Extract the (X, Y) coordinate from the center of the cell holding the provided text.  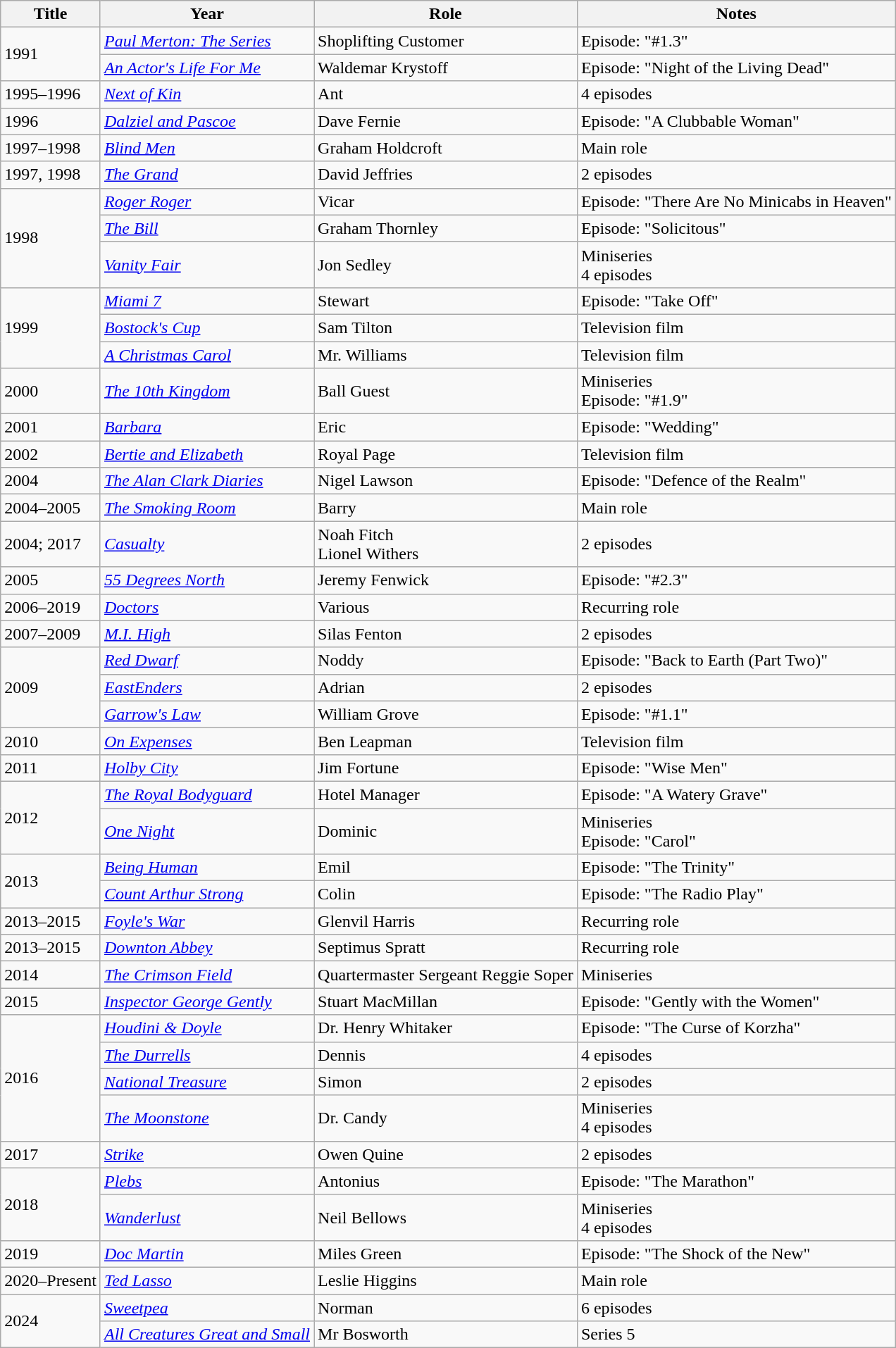
Royal Page (446, 454)
An Actor's Life For Me (207, 68)
2004; 2017 (51, 544)
2004 (51, 481)
Emil (446, 868)
The Durrells (207, 1055)
Next of Kin (207, 94)
Foyle's War (207, 921)
Role (446, 14)
MiniseriesEpisode: "#1.9" (736, 392)
The Alan Clark Diaries (207, 481)
2011 (51, 768)
Dominic (446, 831)
Wanderlust (207, 1217)
The Bill (207, 228)
Septimus Spratt (446, 948)
2015 (51, 1001)
The Grand (207, 175)
2000 (51, 392)
Barbara (207, 428)
1996 (51, 121)
Hotel Manager (446, 794)
Ball Guest (446, 392)
Paul Merton: The Series (207, 41)
1997–1998 (51, 148)
Downton Abbey (207, 948)
2020–Present (51, 1280)
Vicar (446, 201)
Glenvil Harris (446, 921)
Miami 7 (207, 301)
National Treasure (207, 1082)
Episode: "The Trinity" (736, 868)
2002 (51, 454)
Episode: "Night of the Living Dead" (736, 68)
Title (51, 14)
Episode: "A Clubbable Woman" (736, 121)
2016 (51, 1078)
Graham Holdcroft (446, 148)
2017 (51, 1154)
Houdini & Doyle (207, 1028)
The Crimson Field (207, 975)
Jon Sedley (446, 265)
2024 (51, 1321)
David Jeffries (446, 175)
1995–1996 (51, 94)
Colin (446, 894)
Inspector George Gently (207, 1001)
Leslie Higgins (446, 1280)
The Royal Bodyguard (207, 794)
Waldemar Krystoff (446, 68)
Casualty (207, 544)
Episode: "Solicitous" (736, 228)
Dalziel and Pascoe (207, 121)
2018 (51, 1204)
EastEnders (207, 687)
2006–2019 (51, 607)
Dr. Henry Whitaker (446, 1028)
MiniseriesEpisode: "Carol" (736, 831)
Roger Roger (207, 201)
Eric (446, 428)
2004–2005 (51, 508)
Dr. Candy (446, 1118)
Stewart (446, 301)
Ted Lasso (207, 1280)
1998 (51, 238)
All Creatures Great and Small (207, 1335)
Episode: "The Radio Play" (736, 894)
Being Human (207, 868)
Nigel Lawson (446, 481)
Noah FitchLionel Withers (446, 544)
Episode: "Wedding" (736, 428)
The 10th Kingdom (207, 392)
Episode: "#2.3" (736, 580)
Barry (446, 508)
Episode: "Back to Earth (Part Two)" (736, 661)
1991 (51, 54)
2012 (51, 817)
A Christmas Carol (207, 354)
Jim Fortune (446, 768)
2010 (51, 741)
Ben Leapman (446, 741)
2009 (51, 687)
Various (446, 607)
Adrian (446, 687)
Episode: "The Curse of Korzha" (736, 1028)
2019 (51, 1254)
2014 (51, 975)
Strike (207, 1154)
Plebs (207, 1181)
M.I. High (207, 634)
2013 (51, 881)
Episode: "A Watery Grave" (736, 794)
Episode: "#1.1" (736, 714)
Owen Quine (446, 1154)
Episode: "There Are No Minicabs in Heaven" (736, 201)
1999 (51, 327)
Doc Martin (207, 1254)
Episode: "Take Off" (736, 301)
Episode: "Wise Men" (736, 768)
Bertie and Elizabeth (207, 454)
On Expenses (207, 741)
Garrow's Law (207, 714)
1997, 1998 (51, 175)
Count Arthur Strong (207, 894)
Holby City (207, 768)
Dennis (446, 1055)
Graham Thornley (446, 228)
Mr. Williams (446, 354)
Doctors (207, 607)
Episode: "Defence of the Realm" (736, 481)
The Smoking Room (207, 508)
Series 5 (736, 1335)
Norman (446, 1308)
Episode: "The Shock of the New" (736, 1254)
Antonius (446, 1181)
Episode: "Gently with the Women" (736, 1001)
Vanity Fair (207, 265)
Silas Fenton (446, 634)
Jeremy Fenwick (446, 580)
Episode: "The Marathon" (736, 1181)
Notes (736, 14)
Bostock's Cup (207, 327)
William Grove (446, 714)
Dave Fernie (446, 121)
2005 (51, 580)
Stuart MacMillan (446, 1001)
Year (207, 14)
Miles Green (446, 1254)
2001 (51, 428)
Noddy (446, 661)
6 episodes (736, 1308)
55 Degrees North (207, 580)
Blind Men (207, 148)
Sam Tilton (446, 327)
Ant (446, 94)
Red Dwarf (207, 661)
Miniseries (736, 975)
2007–2009 (51, 634)
Neil Bellows (446, 1217)
The Moonstone (207, 1118)
Mr Bosworth (446, 1335)
One Night (207, 831)
Simon (446, 1082)
Sweetpea (207, 1308)
Episode: "#1.3" (736, 41)
Shoplifting Customer (446, 41)
Quartermaster Sergeant Reggie Soper (446, 975)
